For the text-containing cell, return its midpoint in [X, Y] coordinate format. 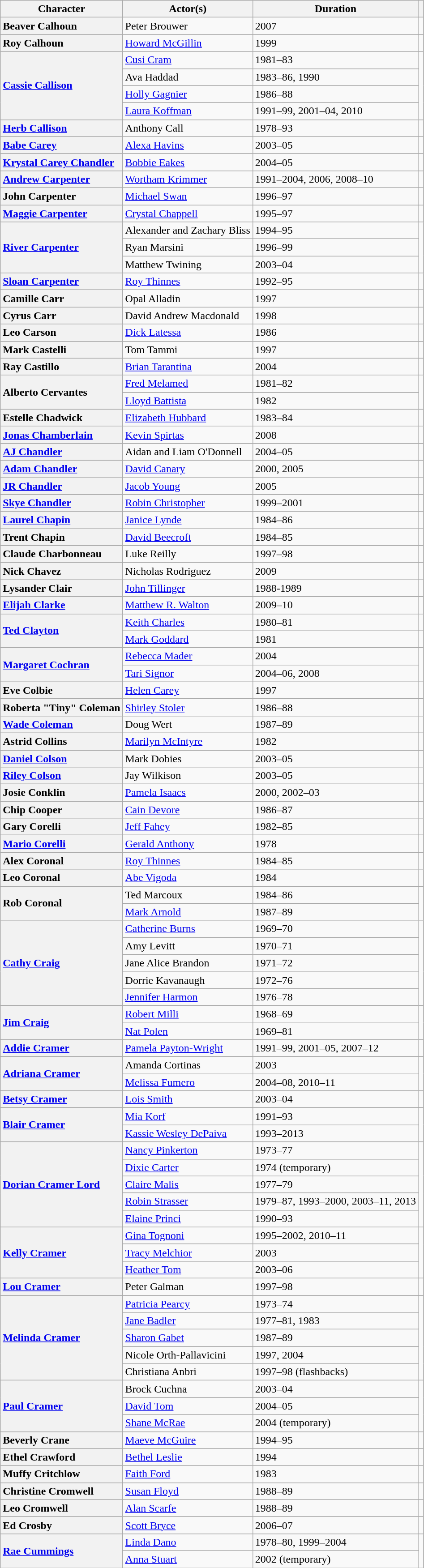
Lou Cramer [62, 1286]
Aidan and Liam O'Donnell [188, 452]
1996–97 [335, 196]
1973–74 [335, 1304]
Tracy Melchior [188, 1252]
Cyrus Carr [62, 316]
Scott Bryce [188, 1525]
1978–80, 1999–2004 [335, 1542]
2007 [335, 26]
Ed Crosby [62, 1525]
1970–71 [335, 946]
1991–2004, 2006, 2008–10 [335, 179]
David Beecroft [188, 537]
Bobbie Eakes [188, 162]
Claude Charbonneau [62, 554]
Addie Cramer [62, 1048]
Cathy Craig [62, 963]
Mario Corelli [62, 844]
1978 [335, 844]
Maeve McGuire [188, 1440]
Nicole Orth-Pallavicini [188, 1355]
Alexa Havins [188, 145]
1999–2001 [335, 503]
2005 [335, 486]
1981–82 [335, 384]
Chip Cooper [62, 810]
Beverly Crane [62, 1440]
Amy Levitt [188, 946]
Roy Calhoun [62, 43]
Bethel Leslie [188, 1457]
Lloyd Battista [188, 401]
Sharon Gabet [188, 1338]
1992–95 [335, 282]
Patricia Pearcy [188, 1304]
Opal Alladin [188, 299]
Nicholas Rodriguez [188, 571]
Abe Vigoda [188, 878]
Brock Cuchna [188, 1389]
Howard McGillin [188, 43]
Catherine Burns [188, 929]
John Carpenter [62, 196]
1968–69 [335, 1014]
Doug Wert [188, 724]
Sloan Carpenter [62, 282]
Ted Clayton [62, 631]
Kevin Spirtas [188, 435]
1969–81 [335, 1031]
1971–72 [335, 963]
Pamela Isaacs [188, 793]
1990–93 [335, 1218]
Gina Tognoni [188, 1235]
Rae Cummings [62, 1551]
Ryan Marsini [188, 248]
Krystal Carey Chandler [62, 162]
Mark Dobies [188, 759]
Nat Polen [188, 1031]
Lois Smith [188, 1099]
Faith Ford [188, 1474]
1994 [335, 1457]
1983–86, 1990 [335, 77]
Cusi Cram [188, 60]
Luke Reilly [188, 554]
Michael Swan [188, 196]
Jonas Chamberlain [62, 435]
1972–76 [335, 980]
AJ Chandler [62, 452]
Peter Galman [188, 1286]
2009–10 [335, 605]
Anthony Call [188, 128]
1986–87 [335, 810]
Adriana Cramer [62, 1074]
2003–06 [335, 1269]
2004 (temporary) [335, 1423]
Shirley Stoler [188, 707]
Anna Stuart [188, 1559]
Skye Chandler [62, 503]
1983 [335, 1474]
Mia Korf [188, 1116]
Jane Alice Brandon [188, 963]
Peter Brouwer [188, 26]
Astrid Collins [62, 741]
Paul Cramer [62, 1406]
Estelle Chadwick [62, 418]
2004–08, 2010–11 [335, 1082]
Riley Colson [62, 776]
Rob Coronal [62, 903]
Kelly Cramer [62, 1252]
Ray Castillo [62, 367]
Crystal Chappell [188, 214]
1997–98 (flashbacks) [335, 1372]
Brian Tarantina [188, 367]
2008 [335, 435]
1976–78 [335, 997]
Janice Lynde [188, 520]
Alexander and Zachary Bliss [188, 231]
Mark Goddard [188, 639]
1991–99, 2001–04, 2010 [335, 111]
Leo Carson [62, 333]
Alex Coronal [62, 861]
Kassie Wesley DePaiva [188, 1133]
Maggie Carpenter [62, 214]
2009 [335, 571]
Alberto Cervantes [62, 392]
1969–70 [335, 929]
Mark Castelli [62, 350]
Ted Marcoux [188, 895]
Tari Signor [188, 673]
Gerald Anthony [188, 844]
Jacob Young [188, 486]
1982–85 [335, 827]
2000, 2002–03 [335, 793]
David Andrew Macdonald [188, 316]
1986 [335, 333]
Cain Devore [188, 810]
1991–99, 2001–05, 2007–12 [335, 1048]
Nancy Pinkerton [188, 1150]
Elizabeth Hubbard [188, 418]
Pamela Payton-Wright [188, 1048]
1977–81, 1983 [335, 1321]
Duration [335, 9]
Character [62, 9]
1991–93 [335, 1116]
Andrew Carpenter [62, 179]
Wortham Krimmer [188, 179]
Adam Chandler [62, 469]
Jim Craig [62, 1022]
2000, 2005 [335, 469]
Nick Chavez [62, 571]
Helen Carey [188, 690]
Susan Floyd [188, 1491]
Melissa Fumero [188, 1082]
1995–2002, 2010–11 [335, 1235]
Jeff Fahey [188, 827]
Elaine Princi [188, 1218]
Laura Koffman [188, 111]
Leo Coronal [62, 878]
Fred Melamed [188, 384]
Margaret Cochran [62, 665]
David Tom [188, 1406]
Dick Latessa [188, 333]
David Canary [188, 469]
Melinda Cramer [62, 1338]
Claire Malis [188, 1184]
Elijah Clarke [62, 605]
Daniel Colson [62, 759]
Jane Badler [188, 1321]
Robin Christopher [188, 503]
Jennifer Harmon [188, 997]
1996–99 [335, 248]
Rebecca Mader [188, 656]
2004–06, 2008 [335, 673]
Robin Strasser [188, 1201]
Shane McRae [188, 1423]
Christine Cromwell [62, 1491]
Amanda Cortinas [188, 1065]
Dixie Carter [188, 1167]
1997, 2004 [335, 1355]
Heather Tom [188, 1269]
1981–83 [335, 60]
Ava Haddad [188, 77]
Marilyn McIntyre [188, 741]
1973–77 [335, 1150]
Matthew Twining [188, 265]
Keith Charles [188, 622]
Jay Wilkison [188, 776]
1981 [335, 639]
Actor(s) [188, 9]
Eve Colbie [62, 690]
Josie Conklin [62, 793]
Herb Callison [62, 128]
Holly Gagnier [188, 94]
Camille Carr [62, 299]
1974 (temporary) [335, 1167]
1984 [335, 878]
Mark Arnold [188, 912]
1977–79 [335, 1184]
Blair Cramer [62, 1125]
Dorian Cramer Lord [62, 1184]
1980–81 [335, 622]
Robert Milli [188, 1014]
1999 [335, 43]
1995–97 [335, 214]
2006–07 [335, 1525]
Betsy Cramer [62, 1099]
Tom Tammi [188, 350]
Babe Carey [62, 145]
JR Chandler [62, 486]
1988-1989 [335, 588]
Linda Dano [188, 1542]
Gary Corelli [62, 827]
Ethel Crawford [62, 1457]
1993–2013 [335, 1133]
Dorrie Kavanaugh [188, 980]
1978–93 [335, 128]
Christiana Anbri [188, 1372]
Cassie Callison [62, 85]
1979–87, 1993–2000, 2003–11, 2013 [335, 1201]
2002 (temporary) [335, 1559]
Laurel Chapin [62, 520]
John Tillinger [188, 588]
Alan Scarfe [188, 1508]
Trent Chapin [62, 537]
1983–84 [335, 418]
Wade Coleman [62, 724]
Muffy Critchlow [62, 1474]
Roberta "Tiny" Coleman [62, 707]
Leo Cromwell [62, 1508]
Matthew R. Walton [188, 605]
River Carpenter [62, 248]
Lysander Clair [62, 588]
1998 [335, 316]
Beaver Calhoun [62, 26]
